Scan for the cell matching the given text and deliver its (X, Y) coordinate at center. 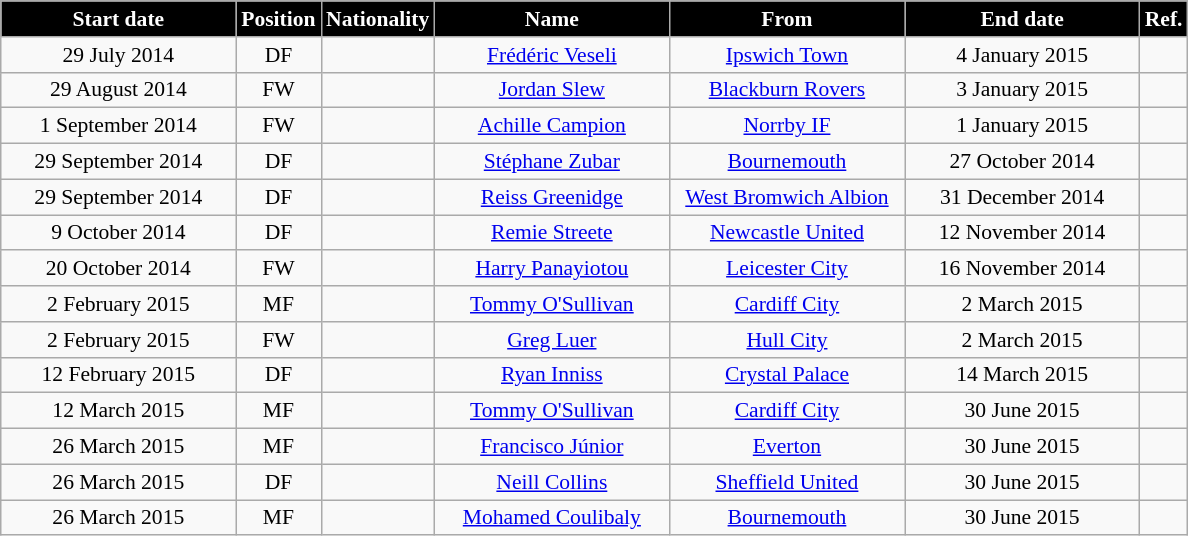
Mohamed Coulibaly (552, 518)
Jordan Slew (552, 90)
27 October 2014 (1022, 162)
12 November 2014 (1022, 233)
9 October 2014 (118, 233)
20 October 2014 (118, 269)
29 July 2014 (118, 55)
1 January 2015 (1022, 126)
16 November 2014 (1022, 269)
Harry Panayiotou (552, 269)
Position (278, 19)
Ipswich Town (786, 55)
Start date (118, 19)
Achille Campion (552, 126)
Nationality (378, 19)
Ryan Inniss (552, 375)
Reiss Greenidge (552, 197)
Greg Luer (552, 340)
Newcastle United (786, 233)
4 January 2015 (1022, 55)
Sheffield United (786, 482)
Blackburn Rovers (786, 90)
1 September 2014 (118, 126)
Remie Streete (552, 233)
Neill Collins (552, 482)
End date (1022, 19)
12 February 2015 (118, 375)
Norrby IF (786, 126)
Leicester City (786, 269)
Frédéric Veseli (552, 55)
Everton (786, 447)
West Bromwich Albion (786, 197)
31 December 2014 (1022, 197)
3 January 2015 (1022, 90)
Stéphane Zubar (552, 162)
Francisco Júnior (552, 447)
Name (552, 19)
14 March 2015 (1022, 375)
Crystal Palace (786, 375)
Hull City (786, 340)
12 March 2015 (118, 411)
29 August 2014 (118, 90)
Ref. (1164, 19)
From (786, 19)
